Provide the [x, y] coordinate of the cell's center where the given text is located.  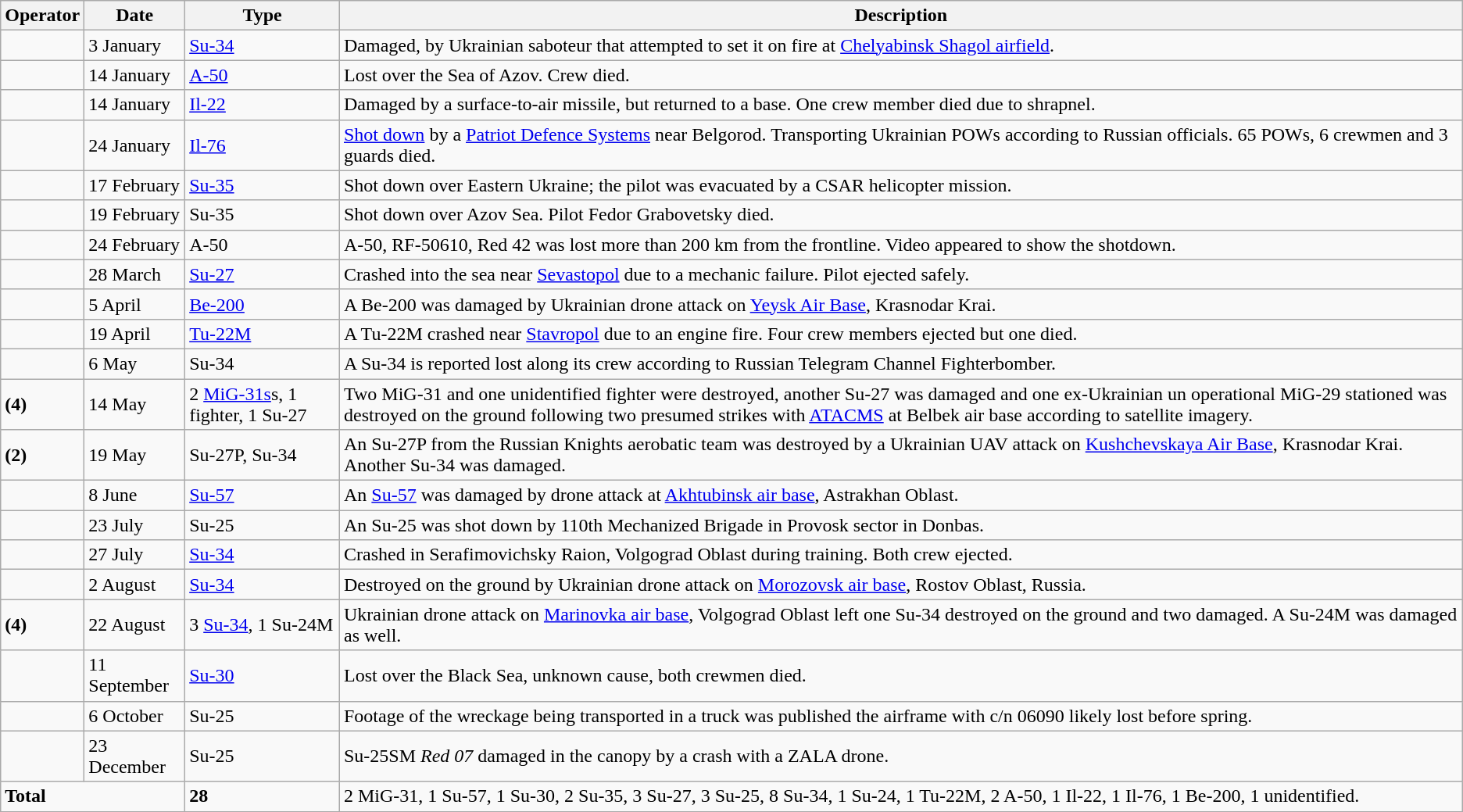
8 June [134, 495]
Shot down over Azov Sea. Pilot Fedor Grabovetsky died. [900, 215]
Su-57 [263, 495]
Damaged, by Ukrainian saboteur that attempted to set it on fire at Chelyabinsk Shagol airfield. [900, 45]
5 April [134, 304]
A Be-200 was damaged by Ukrainian drone attack on Yeysk Air Base, Krasnodar Krai. [900, 304]
A Tu-22M crashed near Stavropol due to an engine fire. Four crew members ejected but one died. [900, 334]
6 May [134, 363]
Destroyed on the ground by Ukrainian drone attack on Morozovsk air base, Rostov Oblast, Russia. [900, 585]
2 August [134, 585]
Su-25SM Red 07 damaged in the canopy by a crash with a ZALA drone. [900, 757]
Tu-22M [263, 334]
Crashed into the sea near Sevastopol due to a mechanic failure. Pilot ejected safely. [900, 274]
24 February [134, 245]
23 July [134, 525]
19 February [134, 215]
Lost over the Black Sea, unknown cause, both crewmen died. [900, 675]
3 Su-34, 1 Su-24M [263, 625]
Description [900, 16]
Ukrainian drone attack on Marinovka air base, Volgograd Oblast left one Su-34 destroyed on the ground and two damaged. A Su-24M was damaged as well. [900, 625]
Su-27P, Su-34 [263, 455]
Footage of the wreckage being transported in a truck was published the airframe with c/n 06090 likely lost before spring. [900, 716]
2 MiG-31, 1 Su-57, 1 Su-30, 2 Su-35, 3 Su-27, 3 Su-25, 8 Su-34, 1 Su-24, 1 Tu-22M, 2 A-50, 1 Il-22, 1 Il-76, 1 Be-200, 1 unidentified. [900, 796]
28 March [134, 274]
Total [93, 796]
14 May [134, 403]
Date [134, 16]
Shot down over Eastern Ukraine; the pilot was evacuated by a CSAR helicopter mission. [900, 185]
22 August [134, 625]
Be-200 [263, 304]
27 July [134, 555]
Lost over the Sea of Azov. Crew died. [900, 75]
Il-22 [263, 105]
Type [263, 16]
19 May [134, 455]
17 February [134, 185]
Operator [42, 16]
11 September [134, 675]
19 April [134, 334]
2 MiG-31ss, 1 fighter, 1 Su-27 [263, 403]
23 December [134, 757]
Damaged by a surface-to-air missile, but returned to a base. One crew member died due to shrapnel. [900, 105]
Su-27 [263, 274]
Su-30 [263, 675]
(2) [42, 455]
An Su-57 was damaged by drone attack at Akhtubinsk air base, Astrakhan Oblast. [900, 495]
3 January [134, 45]
6 October [134, 716]
A-50, RF-50610, Red 42 was lost more than 200 km from the frontline. Video appeared to show the shotdown. [900, 245]
28 [263, 796]
Crashed in Serafimovichsky Raion, Volgograd Oblast during training. Both crew ejected. [900, 555]
A Su-34 is reported lost along its crew according to Russian Telegram Channel Fighterbomber. [900, 363]
An Su-25 was shot down by 110th Mechanized Brigade in Provosk sector in Donbas. [900, 525]
24 January [134, 145]
Il-76 [263, 145]
